Scan for the cell matching the given text and deliver its (x, y) coordinate at center. 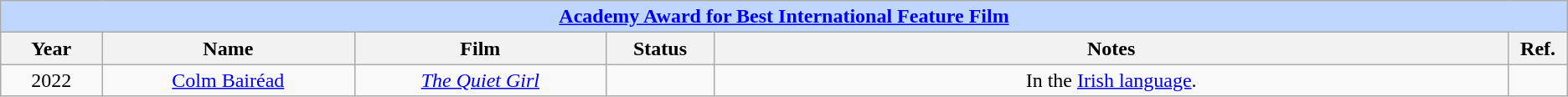
Year (52, 48)
2022 (52, 80)
The Quiet Girl (481, 80)
Film (481, 48)
Ref. (1538, 48)
Academy Award for Best International Feature Film (784, 17)
Status (660, 48)
In the Irish language. (1111, 80)
Name (228, 48)
Notes (1111, 48)
Colm Bairéad (228, 80)
